Search for the cell housing the specified text and yield its [x, y] center coordinate. 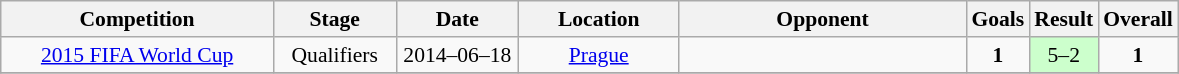
Qualifiers [334, 55]
Overall [1138, 19]
Goals [998, 19]
Date [458, 19]
Prague [599, 55]
Location [599, 19]
Opponent [823, 19]
Stage [334, 19]
5–2 [1064, 55]
2015 FIFA World Cup [138, 55]
2014–06–18 [458, 55]
Competition [138, 19]
Result [1064, 19]
